Provide the (X, Y) coordinate of the cell's center where the given text is located.  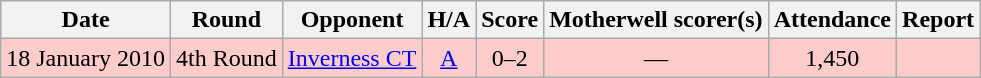
1,450 (832, 58)
Score (510, 20)
Attendance (832, 20)
Report (938, 20)
Round (226, 20)
18 January 2010 (86, 58)
0–2 (510, 58)
Inverness CT (352, 58)
4th Round (226, 58)
Motherwell scorer(s) (656, 20)
Date (86, 20)
A (449, 58)
H/A (449, 20)
— (656, 58)
Opponent (352, 20)
